For the text-containing cell, return its midpoint in [x, y] coordinate format. 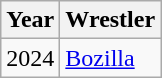
Bozilla [110, 58]
Year [30, 20]
2024 [30, 58]
Wrestler [110, 20]
